Search for the cell housing the specified text and yield its (X, Y) center coordinate. 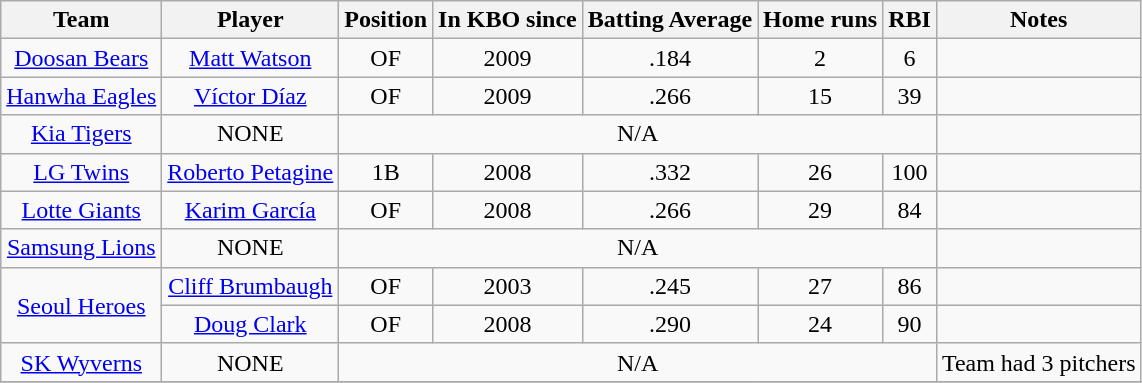
Home runs (820, 20)
Cliff Brumbaugh (250, 286)
84 (910, 210)
Matt Watson (250, 58)
.332 (670, 172)
2 (820, 58)
Position (386, 20)
Doosan Bears (82, 58)
RBI (910, 20)
In KBO since (508, 20)
26 (820, 172)
2003 (508, 286)
Player (250, 20)
1B (386, 172)
Víctor Díaz (250, 96)
.184 (670, 58)
Doug Clark (250, 324)
29 (820, 210)
Seoul Heroes (82, 305)
Team (82, 20)
24 (820, 324)
15 (820, 96)
.290 (670, 324)
LG Twins (82, 172)
Notes (1038, 20)
Kia Tigers (82, 134)
90 (910, 324)
6 (910, 58)
.245 (670, 286)
100 (910, 172)
Hanwha Eagles (82, 96)
Karim García (250, 210)
Lotte Giants (82, 210)
Roberto Petagine (250, 172)
SK Wyverns (82, 362)
86 (910, 286)
39 (910, 96)
27 (820, 286)
Batting Average (670, 20)
Samsung Lions (82, 248)
Team had 3 pitchers (1038, 362)
